Identify which cell holds the provided text, then report its (X, Y) central coordinate. 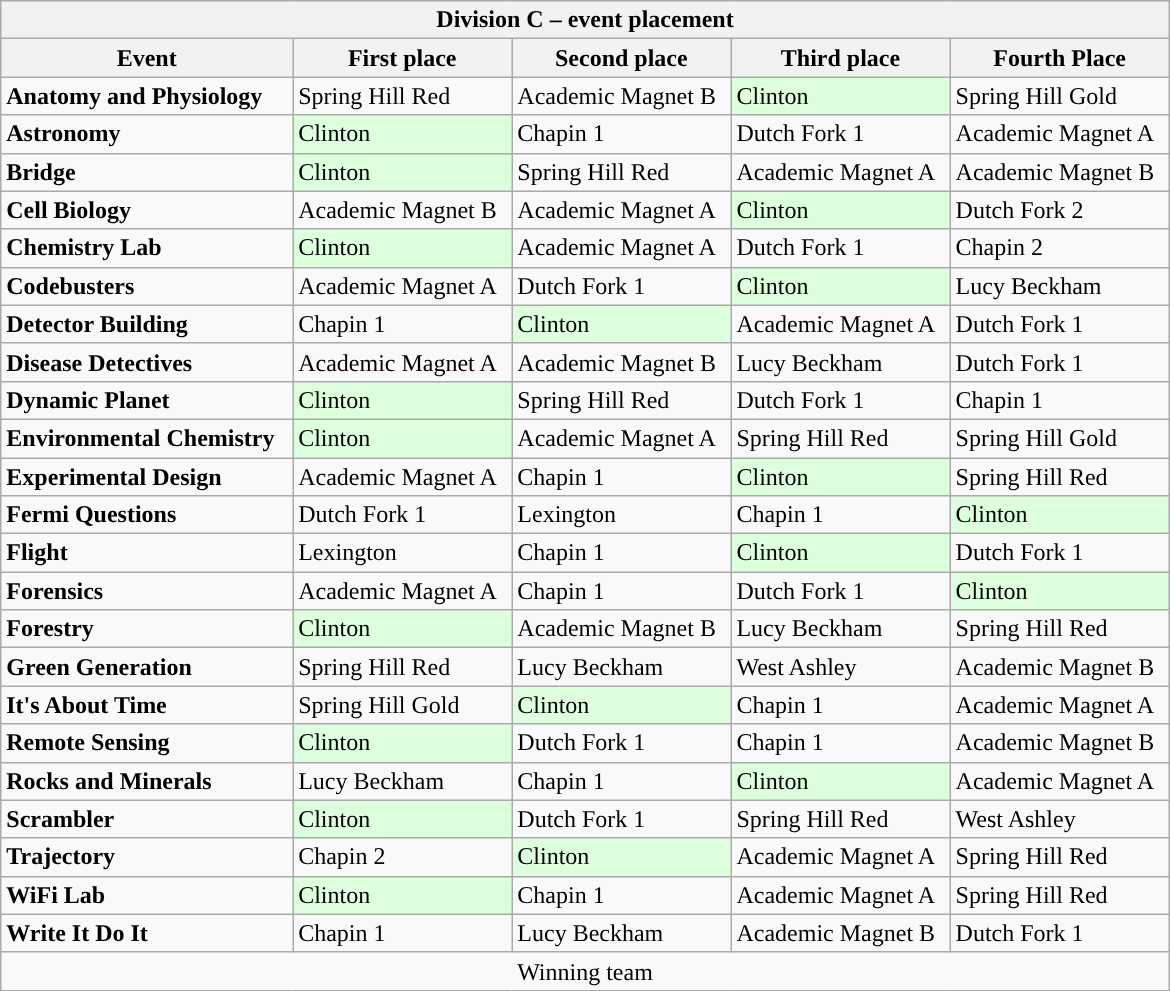
Dutch Fork 2 (1060, 210)
Disease Detectives (147, 362)
Anatomy and Physiology (147, 96)
Fermi Questions (147, 515)
Scrambler (147, 819)
Rocks and Minerals (147, 781)
Experimental Design (147, 477)
Flight (147, 553)
Astronomy (147, 134)
Green Generation (147, 667)
Environmental Chemistry (147, 438)
Second place (622, 58)
Winning team (585, 971)
Event (147, 58)
Bridge (147, 172)
Remote Sensing (147, 743)
Fourth Place (1060, 58)
Chemistry Lab (147, 248)
Forestry (147, 629)
It's About Time (147, 705)
Cell Biology (147, 210)
Codebusters (147, 286)
Write It Do It (147, 933)
Detector Building (147, 324)
Third place (840, 58)
Trajectory (147, 857)
WiFi Lab (147, 895)
First place (402, 58)
Division C – event placement (585, 20)
Forensics (147, 591)
Dynamic Planet (147, 400)
